Return [X, Y] of the center of cell containing provided text 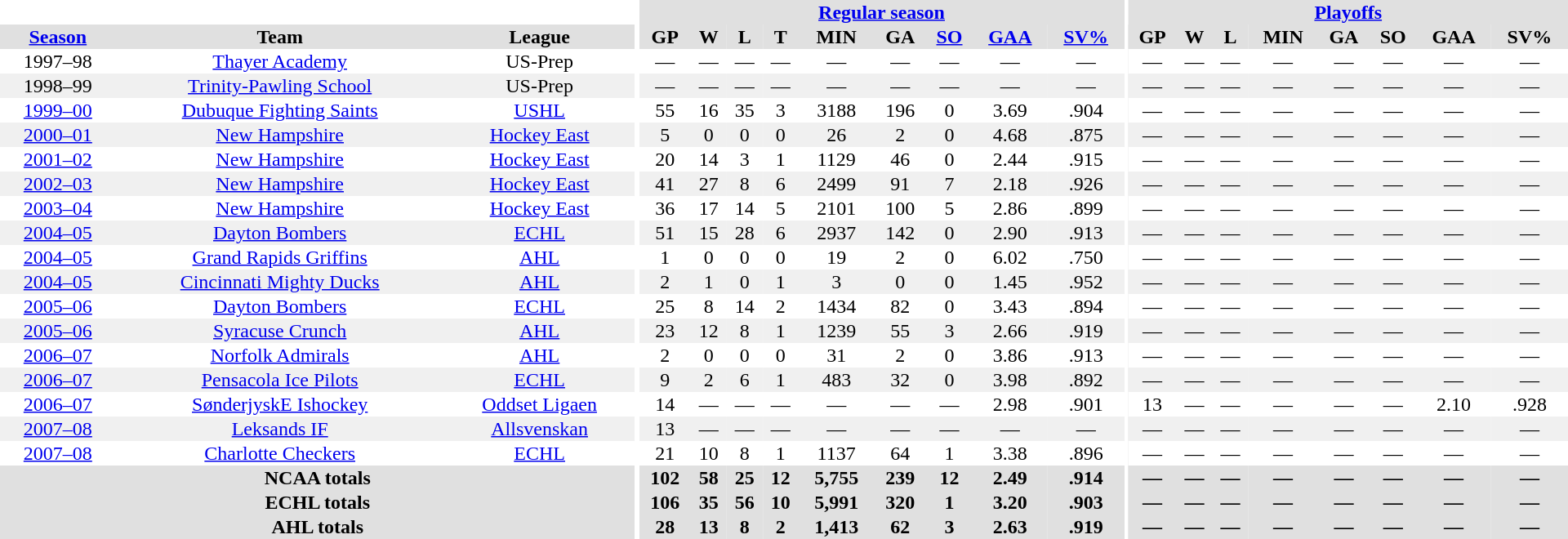
Trinity-Pawling School [280, 86]
17 [709, 208]
46 [900, 159]
106 [665, 502]
3.43 [1010, 306]
20 [665, 159]
7 [949, 184]
2002–03 [58, 184]
58 [709, 478]
1,413 [836, 527]
26 [836, 135]
SønderjyskE Ishockey [280, 404]
.903 [1086, 502]
64 [900, 453]
1239 [836, 331]
.926 [1086, 184]
483 [836, 380]
2.44 [1010, 159]
3.98 [1010, 380]
Thayer Academy [280, 61]
1137 [836, 453]
5,991 [836, 502]
.875 [1086, 135]
Allsvenskan [540, 429]
3.69 [1010, 110]
19 [836, 257]
1129 [836, 159]
2.10 [1454, 404]
2003–04 [58, 208]
.899 [1086, 208]
2.18 [1010, 184]
1999–00 [58, 110]
3.20 [1010, 502]
32 [900, 380]
102 [665, 478]
Oddset Ligaen [540, 404]
T [781, 37]
.892 [1086, 380]
League [540, 37]
9 [665, 380]
.904 [1086, 110]
2.90 [1010, 233]
142 [900, 233]
2499 [836, 184]
91 [900, 184]
320 [900, 502]
Season [58, 37]
Grand Rapids Griffins [280, 257]
31 [836, 355]
Cincinnati Mighty Ducks [280, 282]
5,755 [836, 478]
27 [709, 184]
2.66 [1010, 331]
ECHL totals [318, 502]
15 [709, 233]
Dubuque Fighting Saints [280, 110]
Syracuse Crunch [280, 331]
1997–98 [58, 61]
2937 [836, 233]
51 [665, 233]
4.68 [1010, 135]
3.86 [1010, 355]
Regular season [881, 12]
Playoffs [1348, 12]
.901 [1086, 404]
.952 [1086, 282]
USHL [540, 110]
6.02 [1010, 257]
.894 [1086, 306]
Norfolk Admirals [280, 355]
.915 [1086, 159]
21 [665, 453]
1434 [836, 306]
3.38 [1010, 453]
NCAA totals [318, 478]
.896 [1086, 453]
23 [665, 331]
2.98 [1010, 404]
62 [900, 527]
36 [665, 208]
.914 [1086, 478]
239 [900, 478]
82 [900, 306]
2001–02 [58, 159]
.750 [1086, 257]
Pensacola Ice Pilots [280, 380]
41 [665, 184]
.928 [1530, 404]
1.45 [1010, 282]
Leksands IF [280, 429]
3188 [836, 110]
2.63 [1010, 527]
2.49 [1010, 478]
2.86 [1010, 208]
2000–01 [58, 135]
2101 [836, 208]
196 [900, 110]
Team [280, 37]
16 [709, 110]
Charlotte Checkers [280, 453]
56 [745, 502]
100 [900, 208]
1998–99 [58, 86]
AHL totals [318, 527]
